Determine the [x, y] coordinate at the center of the cell enclosing the given text.  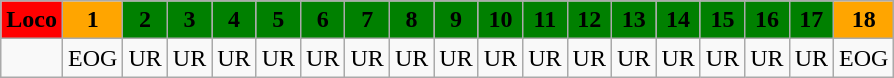
18 [864, 20]
Loco [32, 20]
4 [234, 20]
14 [678, 20]
5 [278, 20]
16 [767, 20]
11 [545, 20]
17 [811, 20]
13 [633, 20]
10 [500, 20]
7 [367, 20]
8 [411, 20]
9 [456, 20]
2 [145, 20]
6 [323, 20]
1 [92, 20]
3 [189, 20]
15 [722, 20]
12 [589, 20]
